Search for the cell housing the specified text and yield its (x, y) center coordinate. 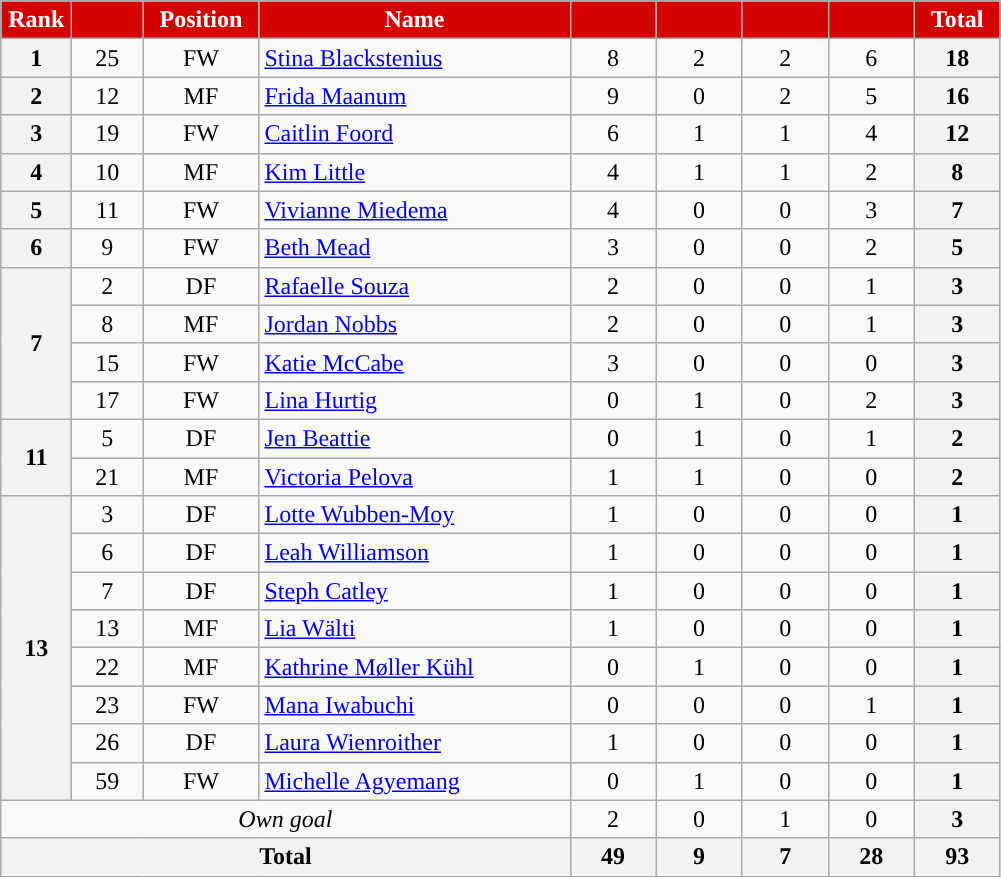
49 (613, 857)
25 (108, 58)
Jen Beattie (414, 438)
Katie McCabe (414, 362)
Steph Catley (414, 591)
15 (108, 362)
Jordan Nobbs (414, 324)
Beth Mead (414, 248)
28 (871, 857)
Stina Blackstenius (414, 58)
Vivianne Miedema (414, 210)
Caitlin Foord (414, 134)
Position (201, 20)
16 (957, 96)
Rank (36, 20)
26 (108, 743)
Lina Hurtig (414, 400)
17 (108, 400)
22 (108, 667)
21 (108, 477)
Own goal (286, 819)
Victoria Pelova (414, 477)
Rafaelle Souza (414, 286)
Laura Wienroither (414, 743)
23 (108, 705)
Kim Little (414, 172)
93 (957, 857)
59 (108, 781)
19 (108, 134)
Michelle Agyemang (414, 781)
Name (414, 20)
Frida Maanum (414, 96)
Kathrine Møller Kühl (414, 667)
10 (108, 172)
Lia Wälti (414, 629)
18 (957, 58)
Leah Williamson (414, 553)
Lotte Wubben-Moy (414, 515)
Mana Iwabuchi (414, 705)
